Identify which cell holds the provided text, then report its [X, Y] central coordinate. 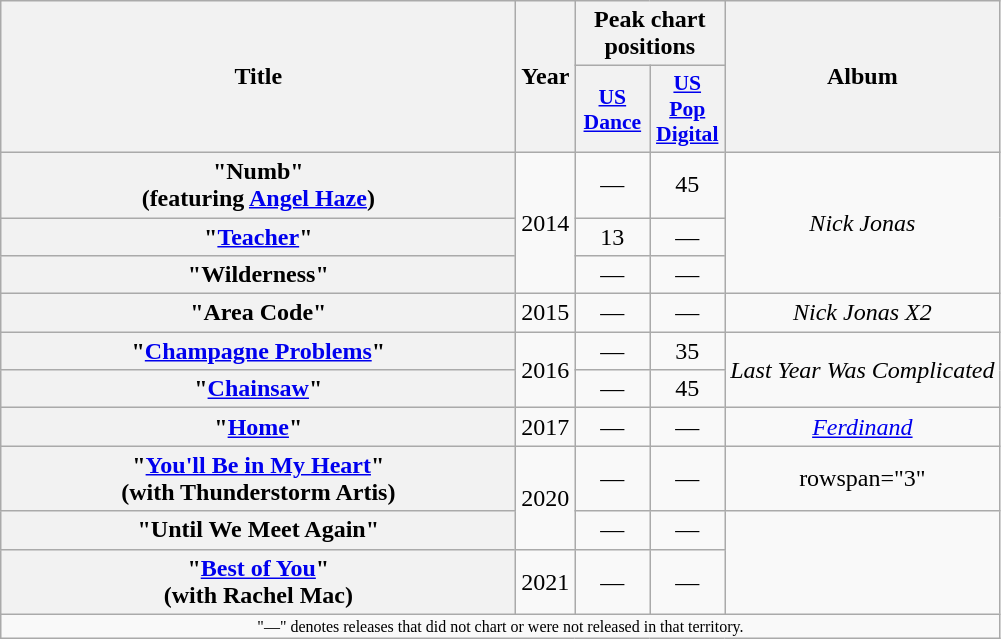
"Until We Meet Again" [258, 530]
"Area Code" [258, 313]
"You'll Be in My Heart"(with Thunderstorm Artis) [258, 478]
2015 [546, 313]
"—" denotes releases that did not chart or were not released in that territory. [500, 626]
"Champagne Problems" [258, 351]
"Wilderness" [258, 275]
Nick Jonas X2 [862, 313]
"Chainsaw" [258, 389]
Last Year Was Complicated [862, 370]
13 [612, 237]
Year [546, 77]
2016 [546, 370]
USPopDigital [688, 110]
Album [862, 77]
2014 [546, 222]
"Home" [258, 427]
"Best of You"(with Rachel Mac) [258, 582]
2021 [546, 582]
Title [258, 77]
USDance [612, 110]
2020 [546, 498]
rowspan="3" [862, 478]
2017 [546, 427]
Nick Jonas [862, 222]
Ferdinand [862, 427]
"Teacher" [258, 237]
"Numb"(featuring Angel Haze) [258, 184]
35 [688, 351]
Peak chart positions [650, 34]
